Search for the cell housing the specified text and yield its [x, y] center coordinate. 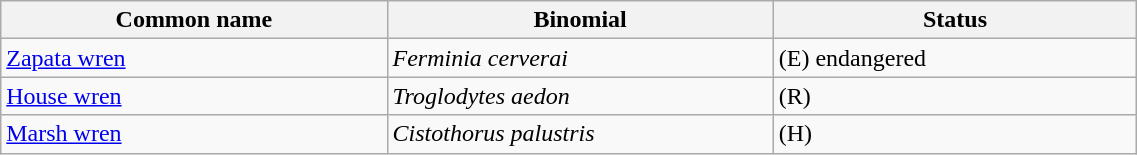
Binomial [580, 20]
Zapata wren [194, 58]
Status [955, 20]
(E) endangered [955, 58]
Ferminia cerverai [580, 58]
(H) [955, 134]
Cistothorus palustris [580, 134]
Common name [194, 20]
(R) [955, 96]
House wren [194, 96]
Troglodytes aedon [580, 96]
Marsh wren [194, 134]
